Return the (X, Y) coordinate for the center point of the cell that contains the specified text.  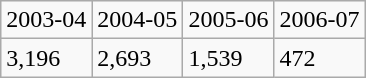
2004-05 (138, 20)
2,693 (138, 58)
3,196 (46, 58)
1,539 (228, 58)
2003-04 (46, 20)
2005-06 (228, 20)
472 (320, 58)
2006-07 (320, 20)
